Determine the (x, y) coordinate at the center of the cell enclosing the given text.  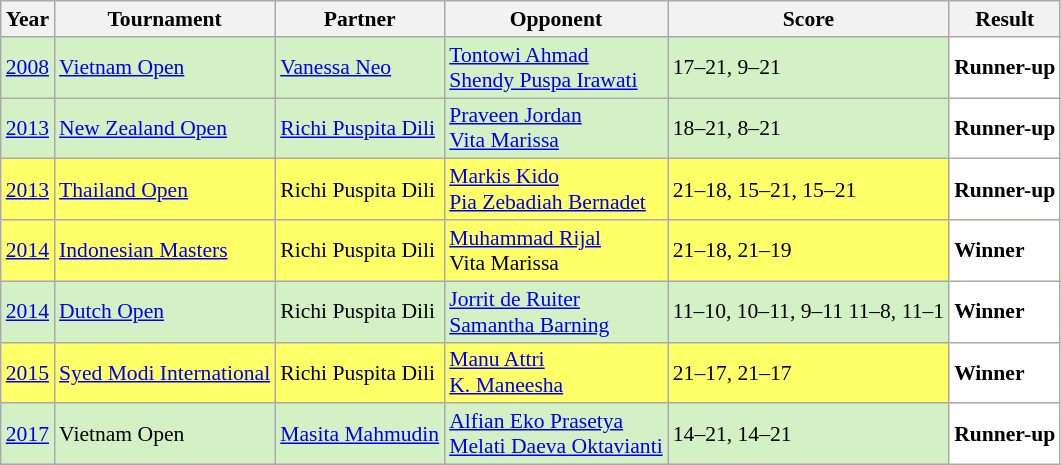
Dutch Open (164, 312)
21–18, 15–21, 15–21 (808, 190)
17–21, 9–21 (808, 68)
Indonesian Masters (164, 250)
Score (808, 19)
Muhammad Rijal Vita Marissa (556, 250)
Vanessa Neo (360, 68)
Masita Mahmudin (360, 434)
18–21, 8–21 (808, 128)
11–10, 10–11, 9–11 11–8, 11–1 (808, 312)
Syed Modi International (164, 372)
2008 (28, 68)
New Zealand Open (164, 128)
Year (28, 19)
Manu Attri K. Maneesha (556, 372)
2015 (28, 372)
21–18, 21–19 (808, 250)
Partner (360, 19)
Result (1004, 19)
21–17, 21–17 (808, 372)
Praveen Jordan Vita Marissa (556, 128)
Jorrit de Ruiter Samantha Barning (556, 312)
14–21, 14–21 (808, 434)
Tontowi Ahmad Shendy Puspa Irawati (556, 68)
Tournament (164, 19)
2017 (28, 434)
Alfian Eko Prasetya Melati Daeva Oktavianti (556, 434)
Thailand Open (164, 190)
Markis Kido Pia Zebadiah Bernadet (556, 190)
Opponent (556, 19)
